Search for the cell housing the specified text and yield its (X, Y) center coordinate. 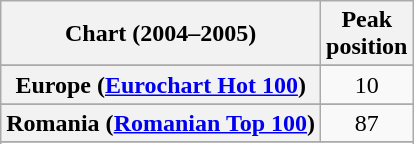
87 (367, 123)
Europe (Eurochart Hot 100) (161, 85)
10 (367, 85)
Romania (Romanian Top 100) (161, 123)
Chart (2004–2005) (161, 34)
Peakposition (367, 34)
